Return the (X, Y) coordinate for the center point of the cell that contains the specified text.  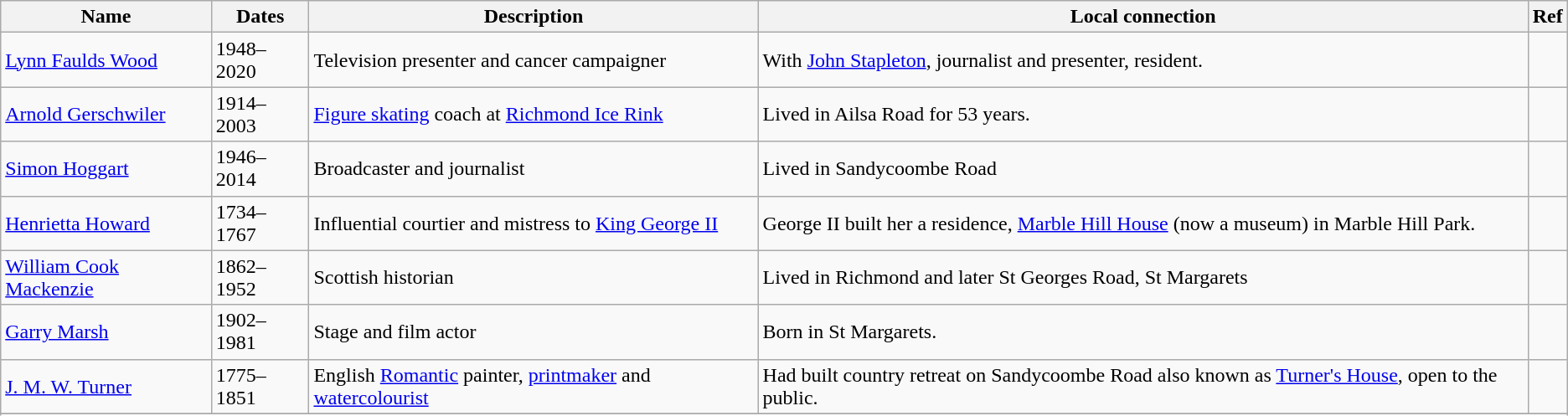
1948–2020 (260, 60)
Television presenter and cancer campaigner (534, 60)
Arnold Gerschwiler (106, 114)
Stage and film actor (534, 331)
1775–1851 (260, 387)
George II built her a residence, Marble Hill House (now a museum) in Marble Hill Park. (1142, 223)
J. M. W. Turner (106, 387)
William Cook Mackenzie (106, 278)
Ref (1548, 17)
Dates (260, 17)
Local connection (1142, 17)
Scottish historian (534, 278)
Born in St Margarets. (1142, 331)
Lived in Sandycoombe Road (1142, 169)
Description (534, 17)
Figure skating coach at Richmond Ice Rink (534, 114)
Influential courtier and mistress to King George II (534, 223)
English Romantic painter, printmaker and watercolourist (534, 387)
1946–2014 (260, 169)
1902–1981 (260, 331)
Had built country retreat on Sandycoombe Road also known as Turner's House, open to the public. (1142, 387)
1862–1952 (260, 278)
Lynn Faulds Wood (106, 60)
Lived in Ailsa Road for 53 years. (1142, 114)
Lived in Richmond and later St Georges Road, St Margarets (1142, 278)
With John Stapleton, journalist and presenter, resident. (1142, 60)
Henrietta Howard (106, 223)
1734–1767 (260, 223)
Name (106, 17)
1914–2003 (260, 114)
Broadcaster and journalist (534, 169)
Simon Hoggart (106, 169)
Garry Marsh (106, 331)
